Scan for the cell matching the given text and deliver its (X, Y) coordinate at center. 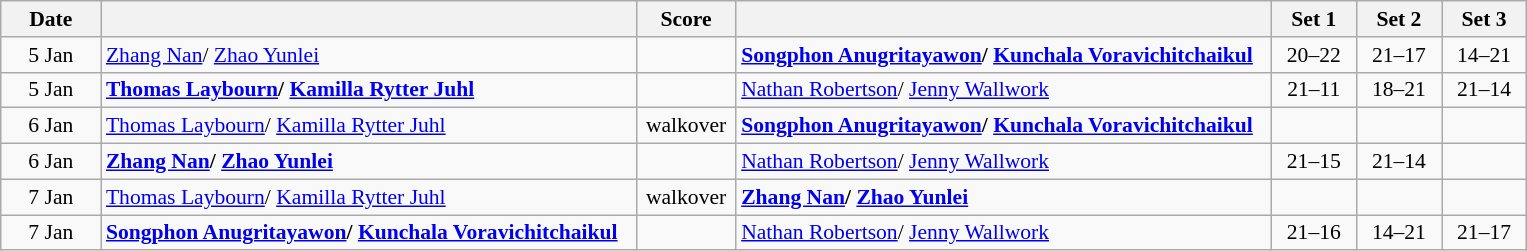
Set 2 (1398, 19)
Set 3 (1484, 19)
Date (51, 19)
18–21 (1398, 90)
21–11 (1314, 90)
20–22 (1314, 55)
21–16 (1314, 233)
21–15 (1314, 162)
Score (686, 19)
Set 1 (1314, 19)
